From the cell containing the given text, extract its center point as (X, Y) coordinate. 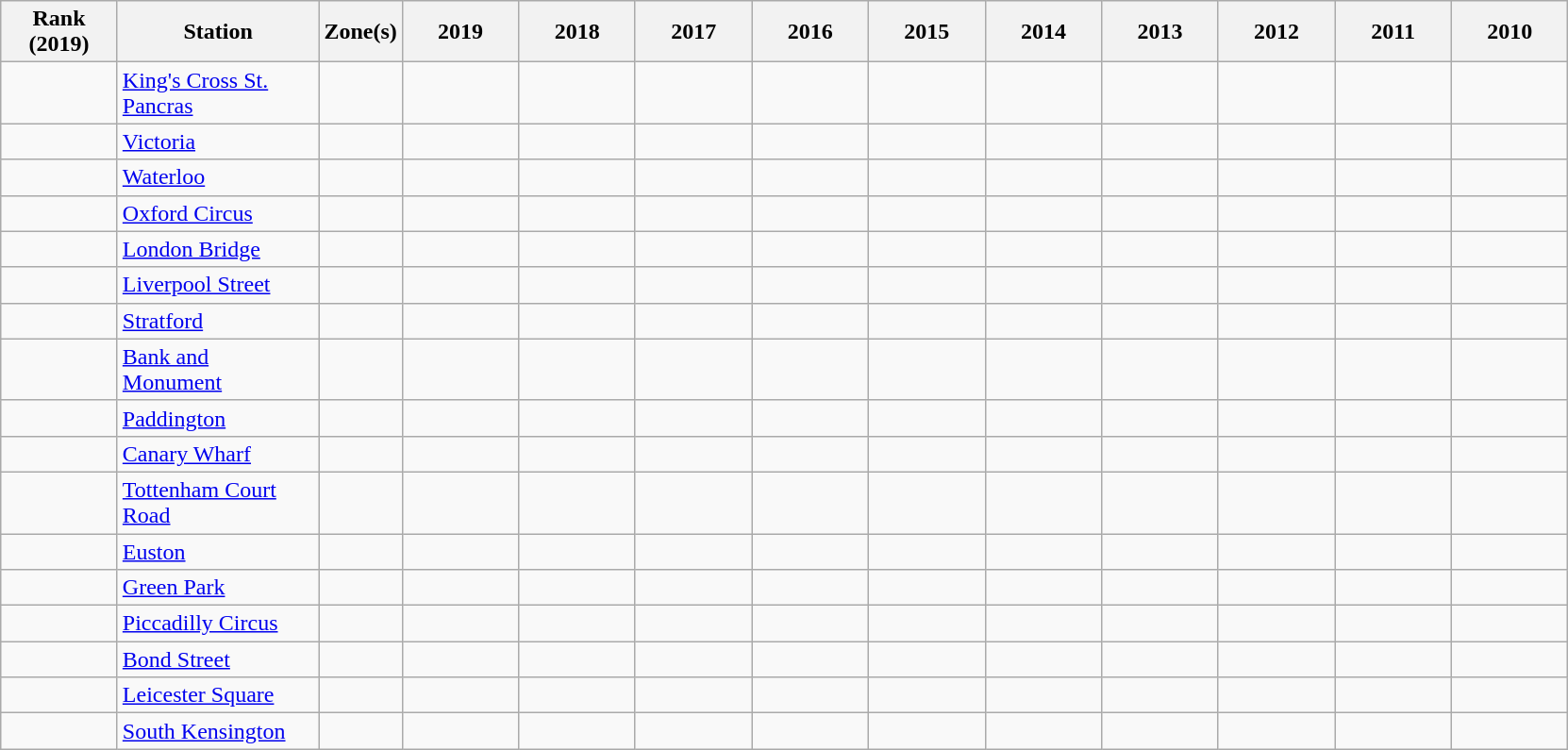
Canary Wharf (218, 454)
Station (218, 32)
Tottenham Court Road (218, 502)
Zone(s) (360, 32)
2015 (927, 32)
South Kensington (218, 731)
2014 (1043, 32)
Bank and Monument (218, 370)
Stratford (218, 321)
Bond Street (218, 659)
2013 (1160, 32)
Paddington (218, 418)
2012 (1276, 32)
King's Cross St. Pancras (218, 92)
Victoria (218, 142)
Oxford Circus (218, 213)
Leicester Square (218, 695)
London Bridge (218, 249)
2018 (577, 32)
Euston (218, 552)
2016 (810, 32)
2011 (1393, 32)
Liverpool Street (218, 285)
2019 (460, 32)
Piccadilly Circus (218, 624)
Green Park (218, 588)
Rank (2019) (59, 32)
Waterloo (218, 177)
2017 (693, 32)
2010 (1510, 32)
